Locate the cell with the specified text and output its [x, y] center coordinate. 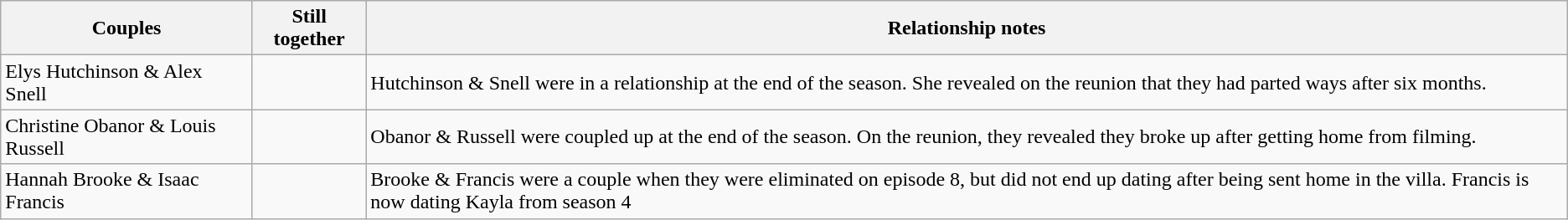
Hannah Brooke & Isaac Francis [127, 191]
Still together [308, 28]
Obanor & Russell were coupled up at the end of the season. On the reunion, they revealed they broke up after getting home from filming. [967, 137]
Couples [127, 28]
Christine Obanor & Louis Russell [127, 137]
Relationship notes [967, 28]
Elys Hutchinson & Alex Snell [127, 82]
Hutchinson & Snell were in a relationship at the end of the season. She revealed on the reunion that they had parted ways after six months. [967, 82]
